Provide the [x, y] coordinate of the cell's center where the given text is located.  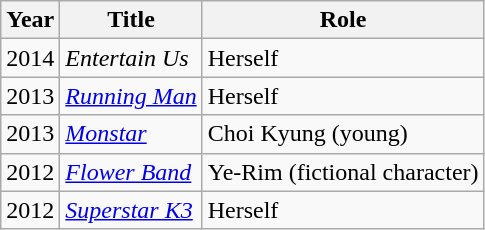
Flower Band [131, 172]
Role [343, 20]
Ye-Rim (fictional character) [343, 172]
Choi Kyung (young) [343, 134]
Title [131, 20]
2014 [30, 58]
Running Man [131, 96]
Entertain Us [131, 58]
Superstar K3 [131, 210]
Monstar [131, 134]
Year [30, 20]
